Output the (X, Y) coordinate of the center of the cell containing the given text.  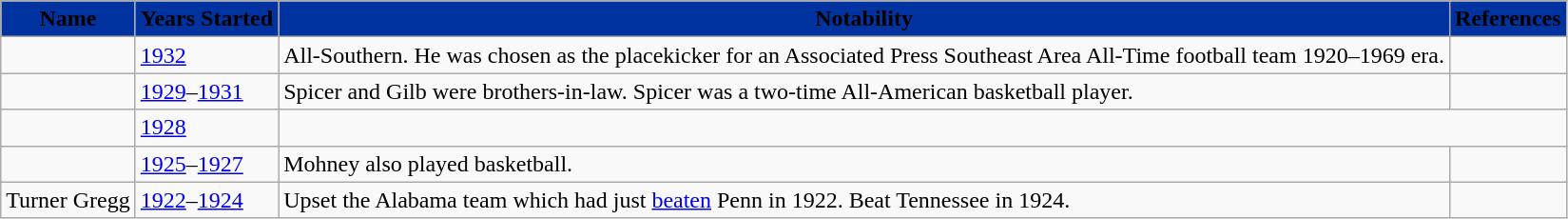
1932 (206, 55)
Spicer and Gilb were brothers-in-law. Spicer was a two-time All-American basketball player. (864, 91)
All-Southern. He was chosen as the placekicker for an Associated Press Southeast Area All-Time football team 1920–1969 era. (864, 55)
Name (68, 19)
Turner Gregg (68, 200)
Upset the Alabama team which had just beaten Penn in 1922. Beat Tennessee in 1924. (864, 200)
1925–1927 (206, 164)
1922–1924 (206, 200)
Notability (864, 19)
Years Started (206, 19)
Mohney also played basketball. (864, 164)
1928 (206, 128)
1929–1931 (206, 91)
References (1508, 19)
